For the text-containing cell, return its midpoint in [X, Y] coordinate format. 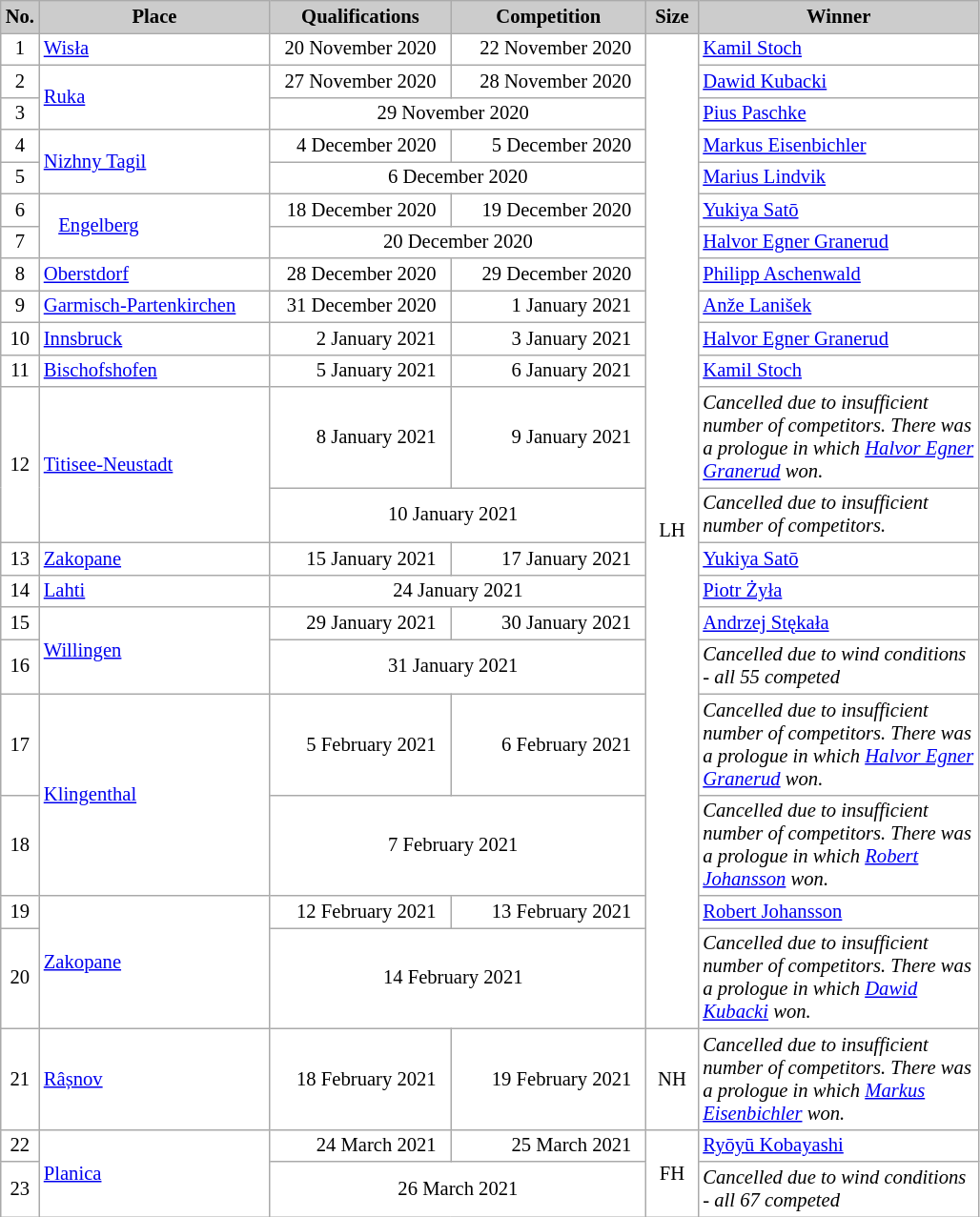
19 December 2020 [549, 210]
Robert Johansson [839, 912]
20 November 2020 [360, 49]
6 [20, 210]
5 January 2021 [360, 371]
Marius Lindvik [839, 177]
Cancelled due to wind conditions - all 55 competed [839, 666]
4 December 2020 [360, 146]
26 March 2021 [458, 1188]
Competition [549, 16]
28 December 2020 [360, 274]
22 November 2020 [549, 49]
19 [20, 912]
29 January 2021 [360, 622]
LH [673, 530]
22 [20, 1146]
15 January 2021 [360, 558]
Ryōyū Kobayashi [839, 1146]
31 January 2021 [458, 666]
Engelberg [154, 226]
Qualifications [360, 16]
5 February 2021 [360, 744]
18 [20, 845]
Innsbruck [154, 338]
Cancelled due to wind conditions - all 67 competed [839, 1188]
10 January 2021 [458, 515]
7 [20, 242]
2 January 2021 [360, 338]
Size [673, 16]
NH [673, 1079]
6 December 2020 [458, 177]
Klingenthal [154, 795]
6 January 2021 [549, 371]
Anže Lanišek [839, 306]
Philipp Aschenwald [839, 274]
14 [20, 591]
Lahti [154, 591]
20 [20, 978]
24 January 2021 [458, 591]
18 December 2020 [360, 210]
4 [20, 146]
Cancelled due to insufficient number of competitors. There was a prologue in which Dawid Kubacki won. [839, 978]
Andrzej Stękała [839, 622]
Winner [839, 16]
23 [20, 1188]
18 February 2021 [360, 1079]
31 December 2020 [360, 306]
Wisła [154, 49]
29 December 2020 [549, 274]
13 [20, 558]
Titisee-Neustadt [154, 465]
1 January 2021 [549, 306]
17 January 2021 [549, 558]
12 February 2021 [360, 912]
Piotr Żyła [839, 591]
Markus Eisenbichler [839, 146]
Râșnov [154, 1079]
Bischofshofen [154, 371]
13 February 2021 [549, 912]
16 [20, 666]
1 [20, 49]
No. [20, 16]
11 [20, 371]
10 [20, 338]
Oberstdorf [154, 274]
27 November 2020 [360, 81]
8 [20, 274]
Planica [154, 1173]
20 December 2020 [458, 242]
25 March 2021 [549, 1146]
FH [673, 1173]
12 [20, 465]
15 [20, 622]
Pius Paschke [839, 113]
28 November 2020 [549, 81]
Dawid Kubacki [839, 81]
29 November 2020 [458, 113]
Cancelled due to insufficient number of competitors. There was a prologue in which Robert Johansson won. [839, 845]
9 [20, 306]
8 January 2021 [360, 437]
24 March 2021 [360, 1146]
6 February 2021 [549, 744]
Ruka [154, 97]
7 February 2021 [458, 845]
14 February 2021 [458, 978]
30 January 2021 [549, 622]
2 [20, 81]
5 [20, 177]
21 [20, 1079]
17 [20, 744]
3 January 2021 [549, 338]
Cancelled due to insufficient number of competitors. [839, 515]
Nizhny Tagil [154, 162]
5 December 2020 [549, 146]
3 [20, 113]
Garmisch-Partenkirchen [154, 306]
Willingen [154, 650]
Cancelled due to insufficient number of competitors. There was a prologue in which Markus Eisenbichler won. [839, 1079]
Place [154, 16]
9 January 2021 [549, 437]
19 February 2021 [549, 1079]
